Detect which cell encompasses the target text, then output its (x, y) center coordinate. 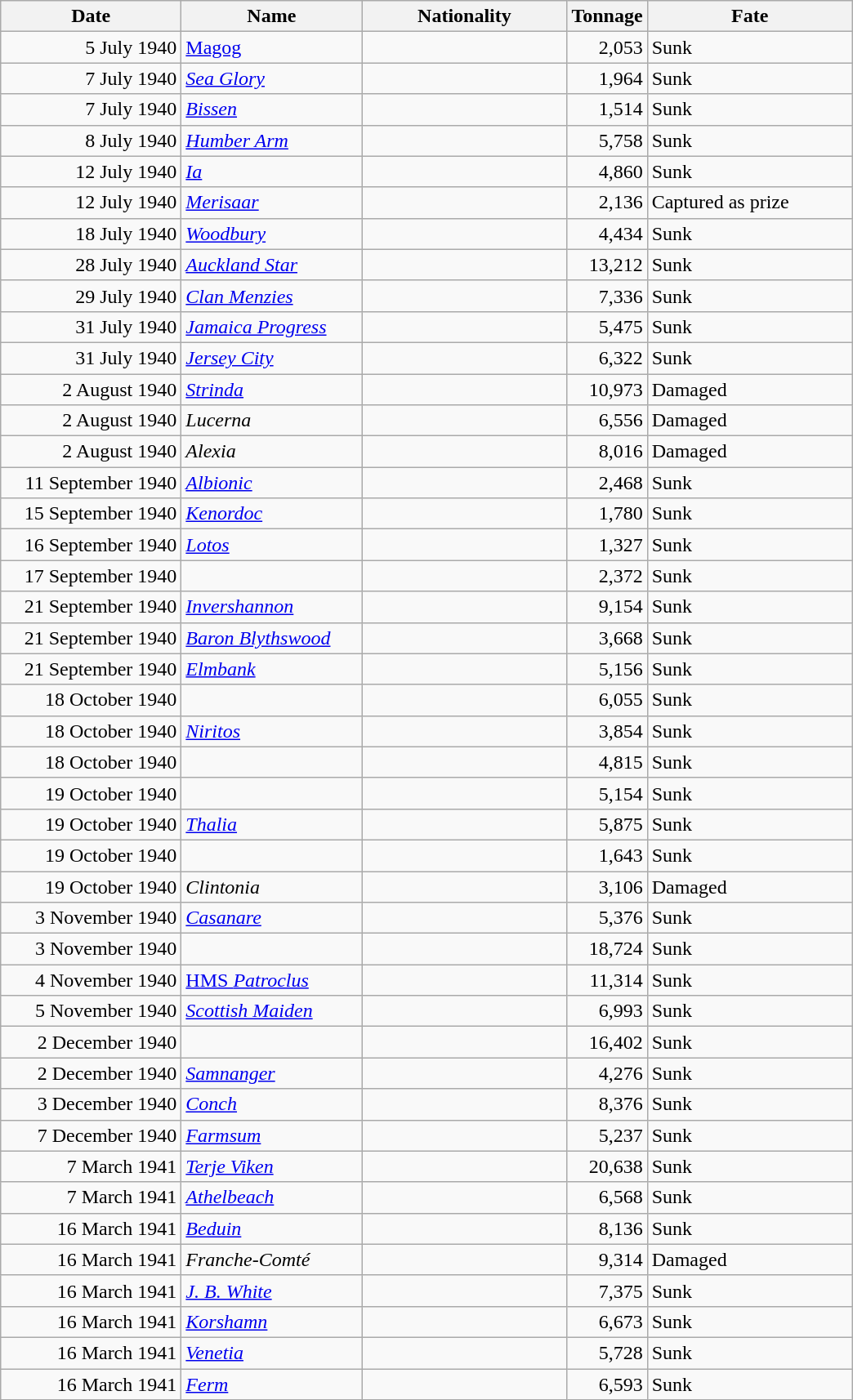
Magog (271, 47)
6,673 (607, 1322)
Albionic (271, 483)
6,593 (607, 1384)
Captured as prize (750, 203)
2,136 (607, 203)
Beduin (271, 1228)
1,514 (607, 109)
Farmsum (271, 1135)
6,568 (607, 1197)
Sea Glory (271, 78)
4,434 (607, 234)
Elmbank (271, 669)
5,758 (607, 140)
1,643 (607, 855)
Merisaar (271, 203)
6,993 (607, 1011)
Franche-Comté (271, 1260)
7,336 (607, 296)
HMS Patroclus (271, 980)
7,375 (607, 1291)
2,468 (607, 483)
7 December 1940 (92, 1135)
5,156 (607, 669)
10,973 (607, 390)
Strinda (271, 390)
1,327 (607, 545)
1,780 (607, 514)
Clintonia (271, 886)
3 December 1940 (92, 1104)
Kenordoc (271, 514)
3,106 (607, 886)
5,154 (607, 793)
Invershannon (271, 607)
29 July 1940 (92, 296)
18,724 (607, 949)
Terje Viken (271, 1166)
Baron Blythswood (271, 638)
3,668 (607, 638)
4,860 (607, 172)
5 November 1940 (92, 1011)
Athelbeach (271, 1197)
5,728 (607, 1353)
4,815 (607, 762)
28 July 1940 (92, 265)
5,475 (607, 327)
15 September 1940 (92, 514)
4,276 (607, 1073)
Korshamn (271, 1322)
Date (92, 16)
Jersey City (271, 358)
Auckland Star (271, 265)
Conch (271, 1104)
6,322 (607, 358)
11,314 (607, 980)
5 July 1940 (92, 47)
Ia (271, 172)
4 November 1940 (92, 980)
Fate (750, 16)
5,376 (607, 918)
Tonnage (607, 16)
18 July 1940 (92, 234)
17 September 1940 (92, 576)
Nationality (464, 16)
2,372 (607, 576)
Niritos (271, 731)
11 September 1940 (92, 483)
9,314 (607, 1260)
Alexia (271, 452)
Lucerna (271, 421)
16,402 (607, 1042)
3,854 (607, 731)
5,875 (607, 824)
Casanare (271, 918)
5,237 (607, 1135)
Name (271, 16)
Bissen (271, 109)
6,055 (607, 700)
8,136 (607, 1228)
20,638 (607, 1166)
6,556 (607, 421)
13,212 (607, 265)
8,376 (607, 1104)
16 September 1940 (92, 545)
Ferm (271, 1384)
Venetia (271, 1353)
Samnanger (271, 1073)
1,964 (607, 78)
2,053 (607, 47)
Scottish Maiden (271, 1011)
Woodbury (271, 234)
9,154 (607, 607)
Clan Menzies (271, 296)
Jamaica Progress (271, 327)
Thalia (271, 824)
Lotos (271, 545)
J. B. White (271, 1291)
8 July 1940 (92, 140)
8,016 (607, 452)
Humber Arm (271, 140)
